From the cell containing the given text, extract its center point as [X, Y] coordinate. 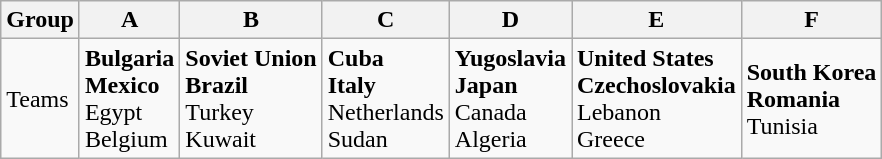
Soviet UnionBrazilTurkeyKuwait [251, 98]
BulgariaMexicoEgyptBelgium [129, 98]
B [251, 20]
Teams [40, 98]
South KoreaRomaniaTunisia [812, 98]
D [510, 20]
E [657, 20]
Group [40, 20]
C [386, 20]
YugoslaviaJapanCanadaAlgeria [510, 98]
United StatesCzechoslovakiaLebanonGreece [657, 98]
A [129, 20]
CubaItalyNetherlandsSudan [386, 98]
F [812, 20]
